From the cell containing the given text, extract its center point as (X, Y) coordinate. 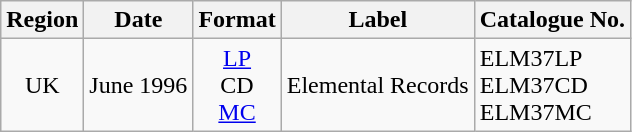
Region (42, 20)
ELM37LPELM37CDELM37MC (552, 85)
Label (378, 20)
Format (237, 20)
June 1996 (138, 85)
Date (138, 20)
LPCDMC (237, 85)
Catalogue No. (552, 20)
UK (42, 85)
Elemental Records (378, 85)
